Capture the cell that displays the provided text and extract its [x, y] central coordinate. 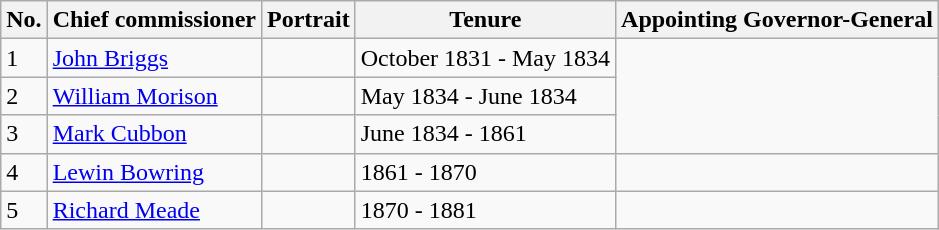
No. [24, 20]
Tenure [485, 20]
William Morison [154, 96]
1861 - 1870 [485, 172]
3 [24, 134]
Mark Cubbon [154, 134]
2 [24, 96]
October 1831 - May 1834 [485, 58]
Lewin Bowring [154, 172]
Appointing Governor-General [778, 20]
May 1834 - June 1834 [485, 96]
1870 - 1881 [485, 210]
1 [24, 58]
June 1834 - 1861 [485, 134]
5 [24, 210]
4 [24, 172]
Richard Meade [154, 210]
Portrait [309, 20]
Chief commissioner [154, 20]
John Briggs [154, 58]
